Return [X, Y] of the center of cell containing provided text 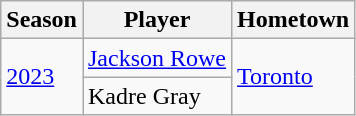
Jackson Rowe [156, 58]
Season [42, 20]
Toronto [294, 77]
Hometown [294, 20]
Player [156, 20]
Kadre Gray [156, 96]
2023 [42, 77]
